Return the (x, y) coordinate for the center point of the cell that contains the specified text.  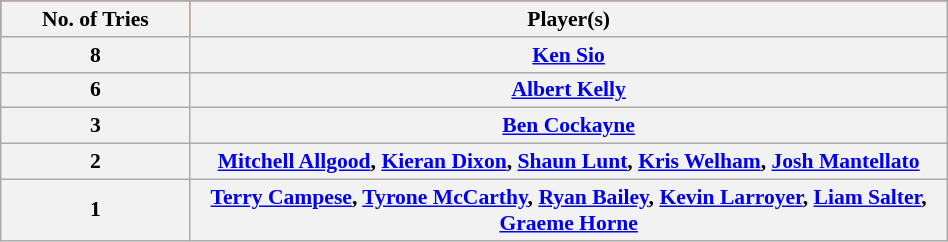
1 (96, 210)
Player(s) (568, 19)
Mitchell Allgood, Kieran Dixon, Shaun Lunt, Kris Welham, Josh Mantellato (568, 162)
8 (96, 55)
Ken Sio (568, 55)
2 (96, 162)
3 (96, 126)
Ben Cockayne (568, 126)
Terry Campese, Tyrone McCarthy, Ryan Bailey, Kevin Larroyer, Liam Salter, Graeme Horne (568, 210)
Albert Kelly (568, 90)
No. of Tries (96, 19)
6 (96, 90)
